Scan for the cell matching the given text and deliver its (x, y) coordinate at center. 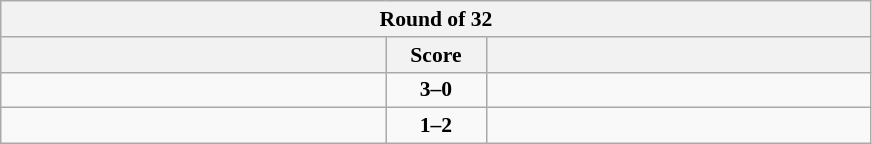
Round of 32 (436, 19)
Score (436, 55)
3–0 (436, 90)
1–2 (436, 126)
